From the cell containing the given text, extract its center point as (X, Y) coordinate. 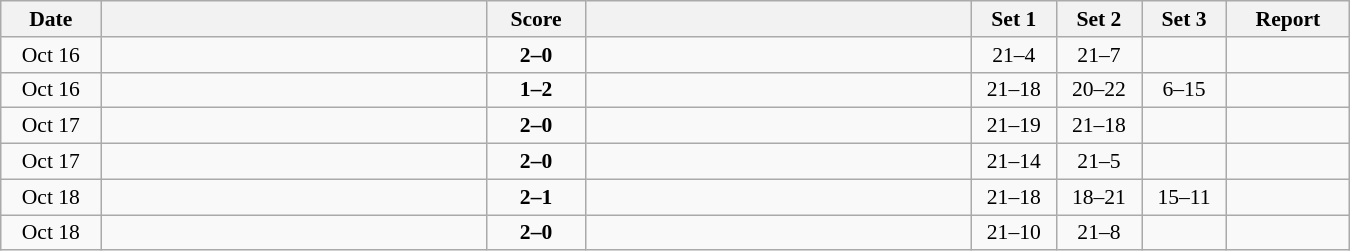
20–22 (1098, 90)
Score (536, 19)
21–5 (1098, 162)
Set 3 (1184, 19)
21–10 (1014, 233)
21–14 (1014, 162)
Set 2 (1098, 19)
2–1 (536, 197)
1–2 (536, 90)
15–11 (1184, 197)
Set 1 (1014, 19)
Report (1288, 19)
6–15 (1184, 90)
18–21 (1098, 197)
21–8 (1098, 233)
21–7 (1098, 55)
21–4 (1014, 55)
Date (51, 19)
21–19 (1014, 126)
